Return [X, Y] of the center of cell containing provided text 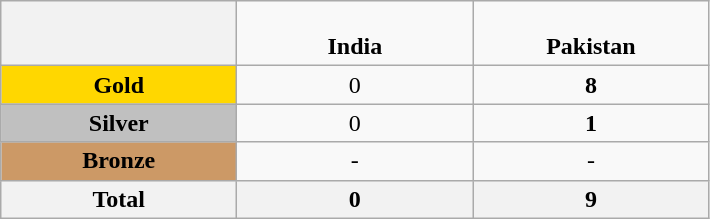
Gold [119, 85]
8 [591, 85]
Silver [119, 123]
India [355, 34]
Pakistan [591, 34]
1 [591, 123]
Total [119, 199]
Bronze [119, 161]
9 [591, 199]
